Determine the [X, Y] coordinate at the center of the cell enclosing the given text.  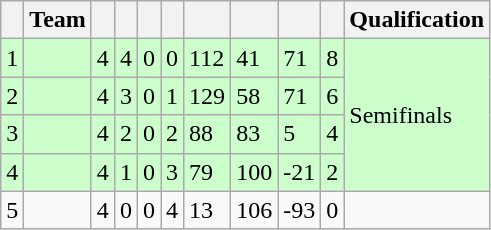
Qualification [417, 20]
88 [208, 134]
79 [208, 172]
129 [208, 96]
41 [254, 58]
Team [58, 20]
-21 [300, 172]
6 [332, 96]
Semifinals [417, 115]
83 [254, 134]
100 [254, 172]
112 [208, 58]
8 [332, 58]
58 [254, 96]
106 [254, 210]
-93 [300, 210]
13 [208, 210]
